Pinpoint the cell where the given text exists, returning its (X, Y) midpoint coordinate. 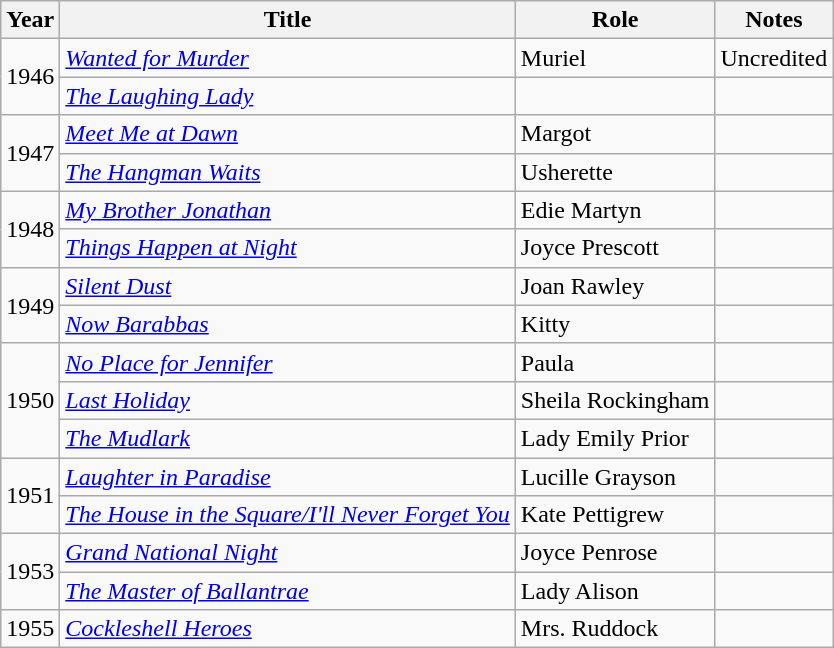
No Place for Jennifer (288, 362)
1955 (30, 629)
The Mudlark (288, 438)
1953 (30, 572)
Muriel (615, 58)
Joyce Prescott (615, 248)
Edie Martyn (615, 210)
1946 (30, 77)
1947 (30, 153)
Now Barabbas (288, 324)
Year (30, 20)
Paula (615, 362)
1948 (30, 229)
Margot (615, 134)
Notes (774, 20)
Grand National Night (288, 553)
1949 (30, 305)
Joyce Penrose (615, 553)
The House in the Square/I'll Never Forget You (288, 515)
1951 (30, 496)
Last Holiday (288, 400)
Lucille Grayson (615, 477)
The Master of Ballantrae (288, 591)
My Brother Jonathan (288, 210)
Mrs. Ruddock (615, 629)
Lady Alison (615, 591)
Usherette (615, 172)
Wanted for Murder (288, 58)
Things Happen at Night (288, 248)
Kate Pettigrew (615, 515)
Silent Dust (288, 286)
The Hangman Waits (288, 172)
Meet Me at Dawn (288, 134)
Joan Rawley (615, 286)
Uncredited (774, 58)
Kitty (615, 324)
Title (288, 20)
1950 (30, 400)
Role (615, 20)
Cockleshell Heroes (288, 629)
The Laughing Lady (288, 96)
Lady Emily Prior (615, 438)
Laughter in Paradise (288, 477)
Sheila Rockingham (615, 400)
